Locate the cell with the specified text and output its [X, Y] center coordinate. 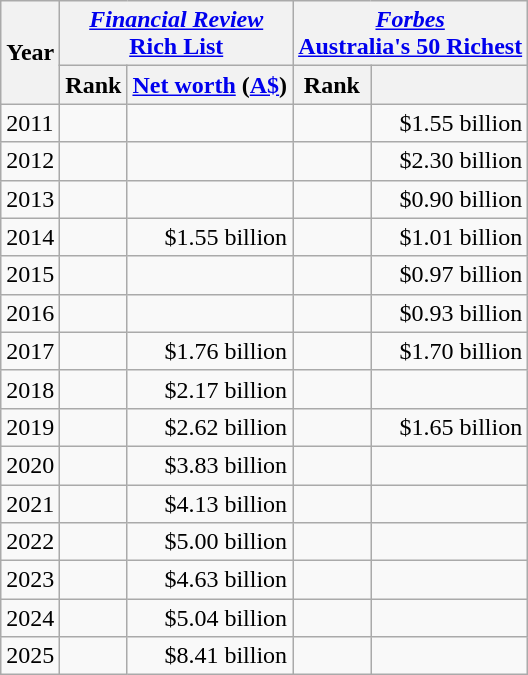
Financial ReviewRich List [176, 34]
2019 [30, 427]
2013 [30, 199]
$4.13 billion [210, 503]
$3.83 billion [210, 465]
$1.01 billion [450, 237]
$1.76 billion [210, 351]
$0.93 billion [450, 313]
2015 [30, 275]
2011 [30, 123]
$2.62 billion [210, 427]
Net worth (A$) [210, 85]
Year [30, 52]
$2.30 billion [450, 161]
2016 [30, 313]
2024 [30, 618]
$5.00 billion [210, 542]
2022 [30, 542]
$1.65 billion [450, 427]
2012 [30, 161]
2025 [30, 656]
2017 [30, 351]
2020 [30, 465]
ForbesAustralia's 50 Richest [410, 34]
$2.17 billion [210, 389]
2018 [30, 389]
2023 [30, 580]
$1.70 billion [450, 351]
$8.41 billion [210, 656]
2021 [30, 503]
$5.04 billion [210, 618]
$0.97 billion [450, 275]
$0.90 billion [450, 199]
$4.63 billion [210, 580]
2014 [30, 237]
